From the cell containing the given text, extract its center point as (X, Y) coordinate. 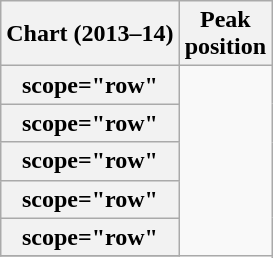
Chart (2013–14) (90, 34)
Peakposition (225, 34)
